Scan for the cell matching the given text and deliver its [x, y] coordinate at center. 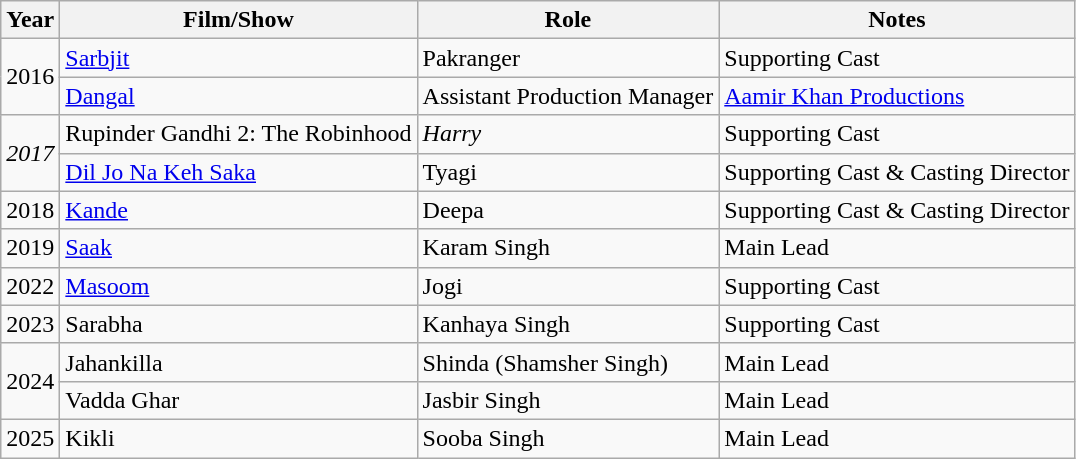
2023 [30, 324]
2016 [30, 77]
Rupinder Gandhi 2: The Robinhood [238, 134]
2018 [30, 210]
Masoom [238, 286]
Shinda (Shamsher Singh) [568, 362]
Dil Jo Na Keh Saka [238, 172]
Jasbir Singh [568, 400]
2019 [30, 248]
Pakranger [568, 58]
Saak [238, 248]
Kikli [238, 438]
Sarabha [238, 324]
Kande [238, 210]
Deepa [568, 210]
Role [568, 20]
Film/Show [238, 20]
2025 [30, 438]
Vadda Ghar [238, 400]
2024 [30, 381]
Harry [568, 134]
2022 [30, 286]
Sooba Singh [568, 438]
Kanhaya Singh [568, 324]
Assistant Production Manager [568, 96]
2017 [30, 153]
Dangal [238, 96]
Year [30, 20]
Sarbjit [238, 58]
Aamir Khan Productions [897, 96]
Tyagi [568, 172]
Karam Singh [568, 248]
Jahankilla [238, 362]
Jogi [568, 286]
Notes [897, 20]
